Identify which cell holds the provided text, then report its [x, y] central coordinate. 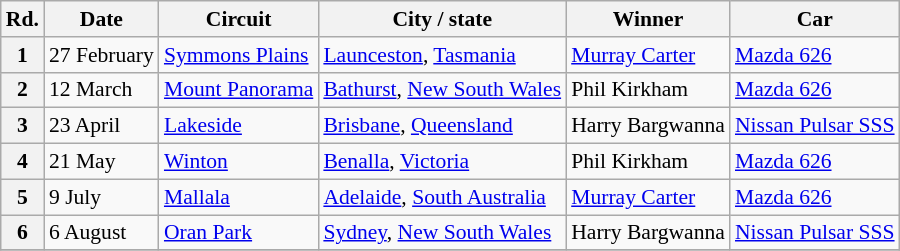
Launceston, Tasmania [442, 55]
Mallala [238, 197]
12 March [102, 90]
9 July [102, 197]
2 [22, 90]
1 [22, 55]
Bathurst, New South Wales [442, 90]
Car [815, 19]
5 [22, 197]
Date [102, 19]
Circuit [238, 19]
Mount Panorama [238, 90]
Winner [648, 19]
Benalla, Victoria [442, 162]
Oran Park [238, 233]
Brisbane, Queensland [442, 126]
6 August [102, 233]
Sydney, New South Wales [442, 233]
4 [22, 162]
Lakeside [238, 126]
23 April [102, 126]
6 [22, 233]
City / state [442, 19]
Adelaide, South Australia [442, 197]
21 May [102, 162]
Winton [238, 162]
Symmons Plains [238, 55]
3 [22, 126]
Rd. [22, 19]
27 February [102, 55]
